Pinpoint the cell where the given text exists, returning its [x, y] midpoint coordinate. 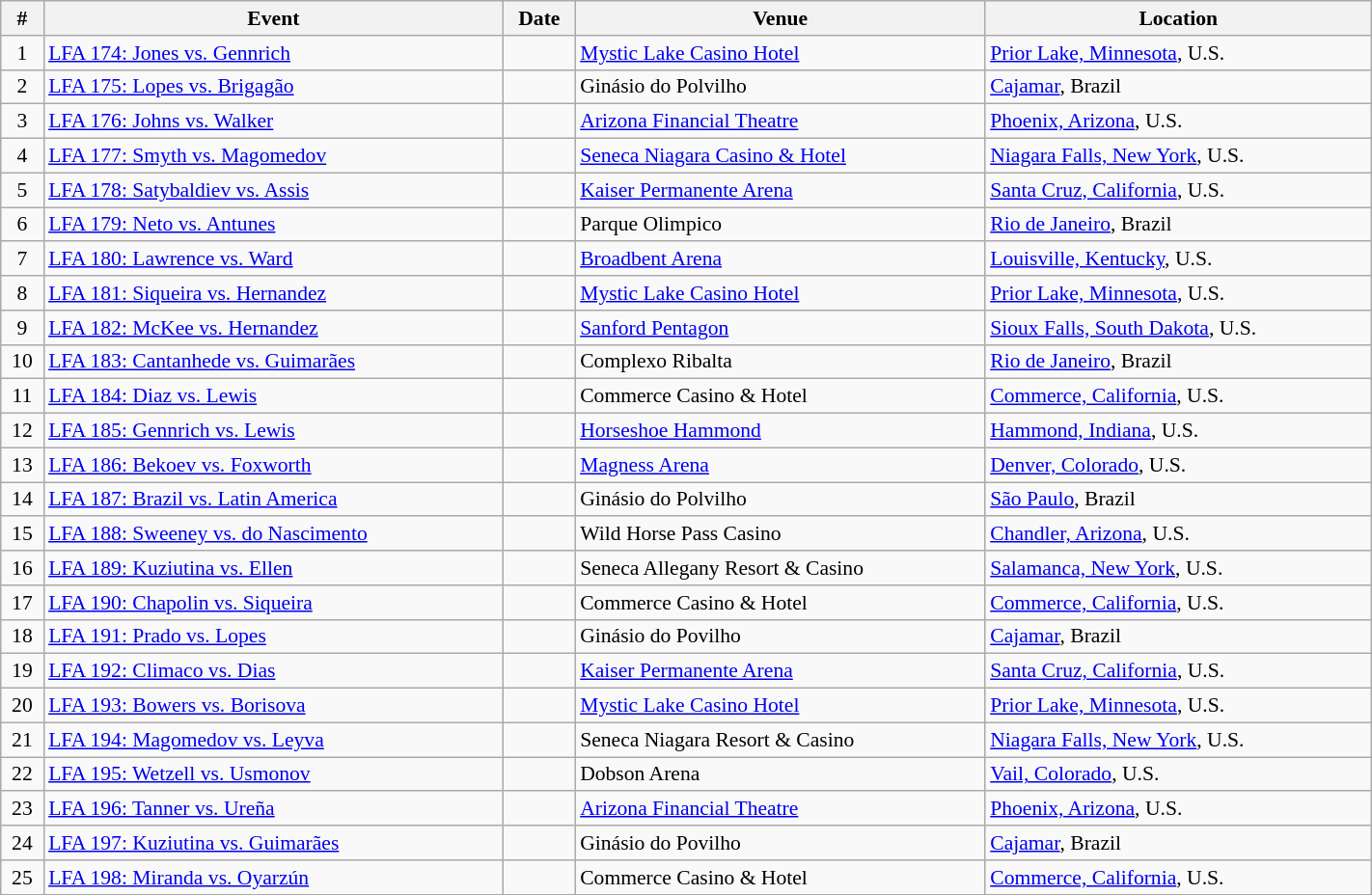
19 [22, 671]
LFA 174: Jones vs. Gennrich [274, 53]
LFA 176: Johns vs. Walker [274, 122]
LFA 196: Tanner vs. Ureña [274, 809]
# [22, 18]
Date [540, 18]
LFA 191: Prado vs. Lopes [274, 637]
2 [22, 87]
3 [22, 122]
Seneca Niagara Casino & Hotel [780, 156]
Sioux Falls, South Dakota, U.S. [1178, 328]
Vail, Colorado, U.S. [1178, 774]
Sanford Pentagon [780, 328]
LFA 187: Brazil vs. Latin America [274, 500]
Event [274, 18]
14 [22, 500]
1 [22, 53]
LFA 193: Bowers vs. Borisova [274, 706]
LFA 186: Bekoev vs. Foxworth [274, 465]
LFA 177: Smyth vs. Magomedov [274, 156]
8 [22, 293]
Hammond, Indiana, U.S. [1178, 431]
LFA 194: Magomedov vs. Leyva [274, 740]
LFA 197: Kuziutina vs. Guimarães [274, 843]
Louisville, Kentucky, U.S. [1178, 259]
Denver, Colorado, U.S. [1178, 465]
Seneca Allegany Resort & Casino [780, 568]
Horseshoe Hammond [780, 431]
LFA 183: Cantanhede vs. Guimarães [274, 362]
21 [22, 740]
LFA 179: Neto vs. Antunes [274, 225]
LFA 192: Climaco vs. Dias [274, 671]
LFA 178: Satybaldiev vs. Assis [274, 190]
LFA 189: Kuziutina vs. Ellen [274, 568]
25 [22, 878]
17 [22, 603]
Wild Horse Pass Casino [780, 534]
10 [22, 362]
Magness Arena [780, 465]
São Paulo, Brazil [1178, 500]
7 [22, 259]
LFA 180: Lawrence vs. Ward [274, 259]
24 [22, 843]
13 [22, 465]
Location [1178, 18]
5 [22, 190]
23 [22, 809]
LFA 198: Miranda vs. Oyarzún [274, 878]
Salamanca, New York, U.S. [1178, 568]
Venue [780, 18]
Broadbent Arena [780, 259]
22 [22, 774]
LFA 181: Siqueira vs. Hernandez [274, 293]
LFA 190: Chapolin vs. Siqueira [274, 603]
Seneca Niagara Resort & Casino [780, 740]
16 [22, 568]
Parque Olimpico [780, 225]
LFA 184: Diaz vs. Lewis [274, 396]
Chandler, Arizona, U.S. [1178, 534]
4 [22, 156]
LFA 182: McKee vs. Hernandez [274, 328]
12 [22, 431]
LFA 195: Wetzell vs. Usmonov [274, 774]
LFA 185: Gennrich vs. Lewis [274, 431]
18 [22, 637]
20 [22, 706]
9 [22, 328]
6 [22, 225]
Dobson Arena [780, 774]
LFA 188: Sweeney vs. do Nascimento [274, 534]
11 [22, 396]
15 [22, 534]
Complexo Ribalta [780, 362]
LFA 175: Lopes vs. Brigagão [274, 87]
